Extract the [x, y] coordinate from the center of the cell holding the provided text.  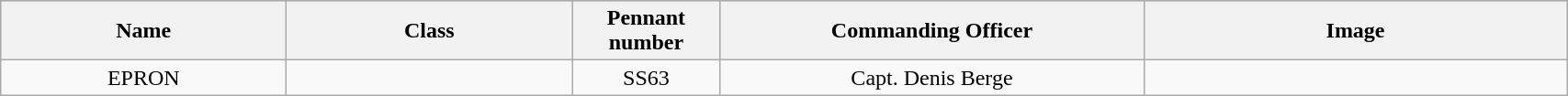
EPRON [143, 78]
Commanding Officer [931, 31]
Name [143, 31]
Class [430, 31]
Capt. Denis Berge [931, 78]
Image [1356, 31]
Pennant number [647, 31]
SS63 [647, 78]
